Return (X, Y) of the center of cell containing provided text 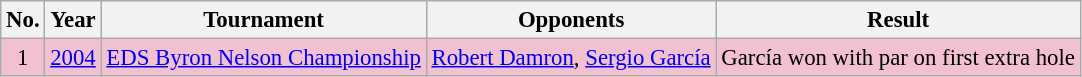
2004 (73, 58)
No. (23, 20)
Year (73, 20)
Robert Damron, Sergio García (571, 58)
1 (23, 58)
Result (898, 20)
EDS Byron Nelson Championship (264, 58)
García won with par on first extra hole (898, 58)
Tournament (264, 20)
Opponents (571, 20)
